Provide the [X, Y] coordinate of the cell's center where the given text is located.  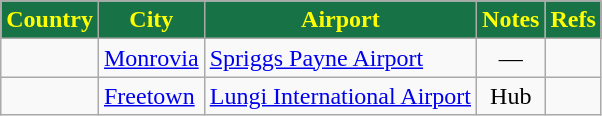
Notes [511, 20]
— [511, 58]
Freetown [151, 96]
Country [50, 20]
Airport [340, 20]
Spriggs Payne Airport [340, 58]
Lungi International Airport [340, 96]
Monrovia [151, 58]
Refs [573, 20]
Hub [511, 96]
City [151, 20]
